Locate the cell with the specified text and output its [x, y] center coordinate. 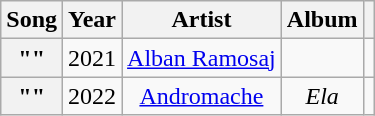
Year [92, 20]
Song [32, 20]
Andromache [202, 96]
2022 [92, 96]
Album [322, 20]
Alban Ramosaj [202, 58]
2021 [92, 58]
Artist [202, 20]
Ela [322, 96]
